Provide the (x, y) coordinate of the cell's center where the given text is located.  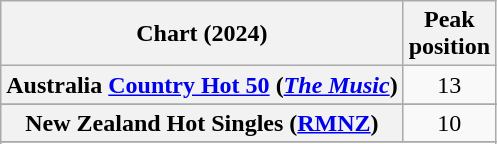
Peakposition (449, 34)
10 (449, 123)
Australia Country Hot 50 (The Music) (202, 85)
New Zealand Hot Singles (RMNZ) (202, 123)
Chart (2024) (202, 34)
13 (449, 85)
